Find where the given text appears and provide that cell's center as (x, y) coordinate. 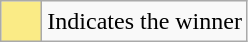
Indicates the winner (145, 22)
